Return (x, y) of the center of cell containing provided text 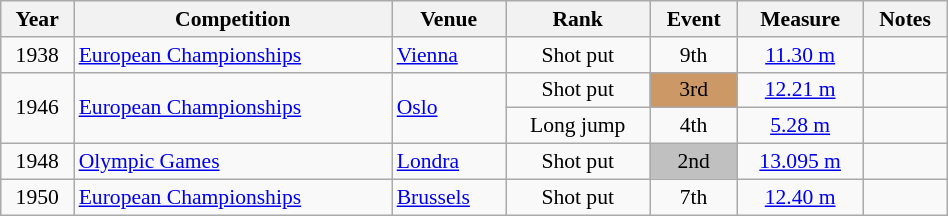
Oslo (449, 108)
2nd (694, 162)
Event (694, 19)
1946 (38, 108)
11.30 m (800, 55)
Notes (905, 19)
4th (694, 126)
3rd (694, 90)
13.095 m (800, 162)
Long jump (578, 126)
9th (694, 55)
1950 (38, 197)
Measure (800, 19)
7th (694, 197)
Vienna (449, 55)
Olympic Games (233, 162)
12.40 m (800, 197)
1938 (38, 55)
12.21 m (800, 90)
Rank (578, 19)
Londra (449, 162)
Year (38, 19)
Venue (449, 19)
5.28 m (800, 126)
Brussels (449, 197)
Competition (233, 19)
1948 (38, 162)
